Capture the cell that displays the provided text and extract its (X, Y) central coordinate. 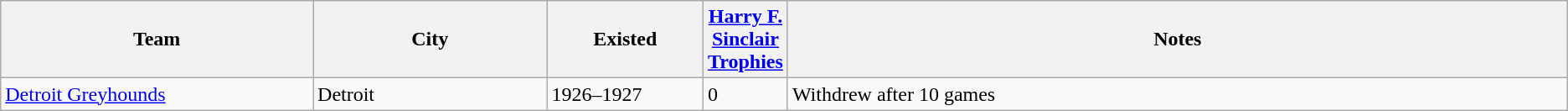
Detroit Greyhounds (157, 94)
Harry F. Sinclair Trophies (745, 40)
Existed (625, 40)
0 (745, 94)
1926–1927 (625, 94)
Team (157, 40)
Notes (1178, 40)
Detroit (431, 94)
Withdrew after 10 games (1178, 94)
City (431, 40)
